Pinpoint the cell where the given text exists, returning its (x, y) midpoint coordinate. 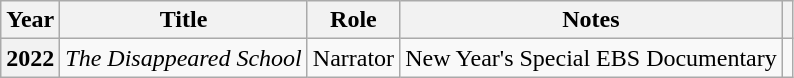
New Year's Special EBS Documentary (592, 58)
Title (184, 20)
2022 (30, 58)
The Disappeared School (184, 58)
Role (353, 20)
Narrator (353, 58)
Notes (592, 20)
Year (30, 20)
